Pinpoint the cell where the given text exists, returning its [X, Y] midpoint coordinate. 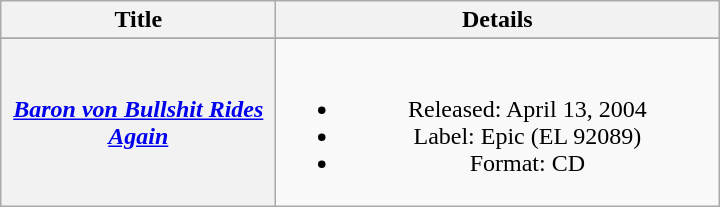
Released: April 13, 2004Label: Epic (EL 92089)Format: CD [498, 122]
Baron von Bullshit Rides Again [138, 122]
Details [498, 20]
Title [138, 20]
